Extract the (x, y) coordinate from the center of the cell holding the provided text.  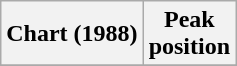
Peakposition (189, 34)
Chart (1988) (72, 34)
